Identify which cell holds the provided text, then report its (X, Y) central coordinate. 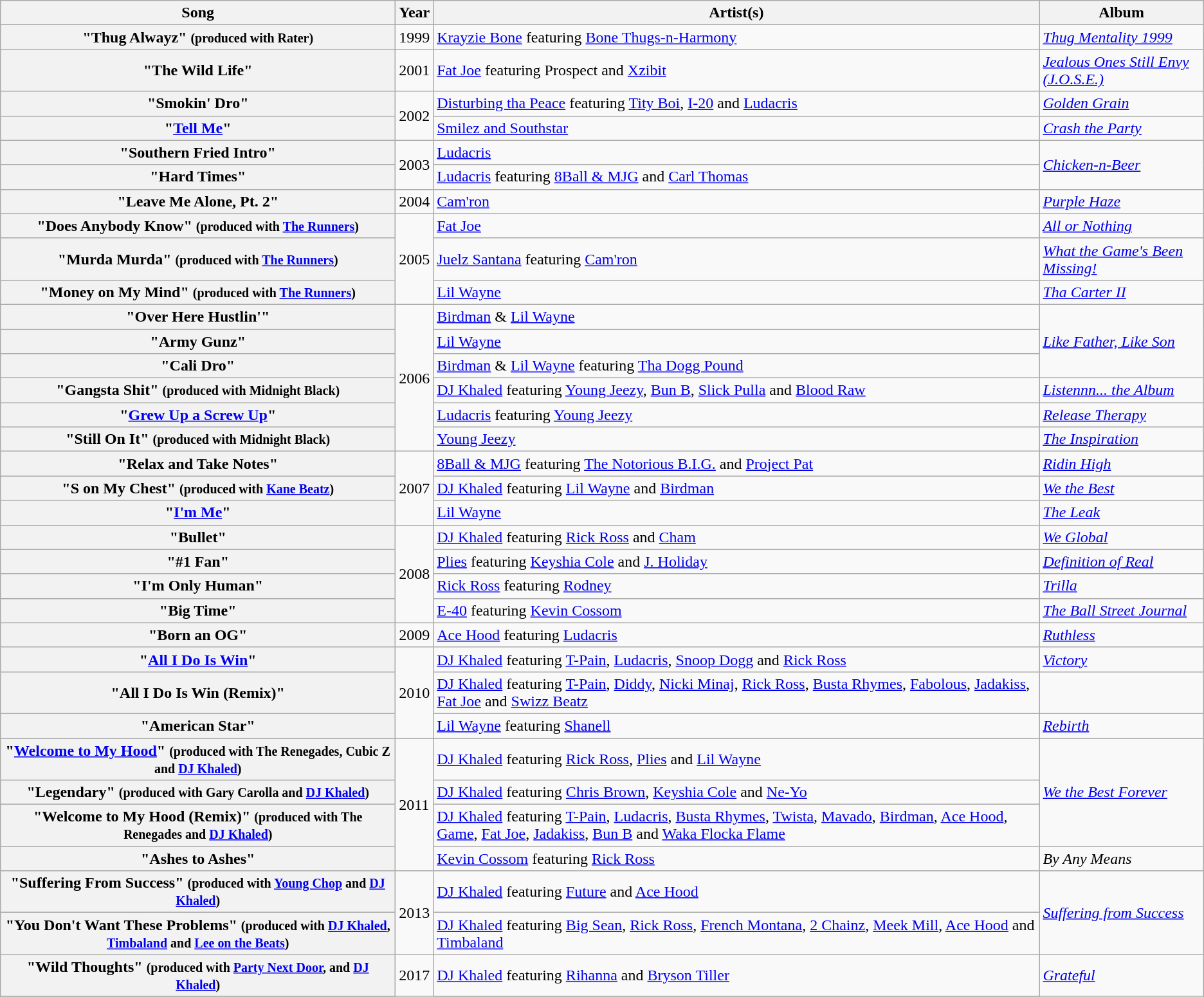
2002 (414, 116)
DJ Khaled featuring Future and Ace Hood (736, 892)
We the Best (1122, 488)
"Welcome to My Hood" (produced with The Renegades, Cubic Z and DJ Khaled) (198, 759)
Like Father, Like Son (1122, 341)
Artist(s) (736, 13)
Fat Joe (736, 226)
Ruthless (1122, 635)
DJ Khaled featuring T-Pain, Ludacris, Busta Rhymes, Twista, Mavado, Birdman, Ace Hood, Game, Fat Joe, Jadakiss, Bun B and Waka Flocka Flame (736, 826)
Birdman & Lil Wayne featuring Tha Dogg Pound (736, 366)
Ace Hood featuring Ludacris (736, 635)
Rebirth (1122, 726)
"Army Gunz" (198, 342)
Grateful (1122, 975)
The Inspiration (1122, 439)
Jealous Ones Still Envy (J.O.S.E.) (1122, 71)
2006 (414, 378)
1999 (414, 37)
"Money on My Mind" (produced with The Runners) (198, 292)
Plies featuring Keyshia Cole and J. Holiday (736, 562)
Rick Ross featuring Rodney (736, 586)
2013 (414, 913)
Ludacris featuring Young Jeezy (736, 415)
"Over Here Hustlin'" (198, 316)
"Welcome to My Hood (Remix)" (produced with The Renegades and DJ Khaled) (198, 826)
2011 (414, 805)
Song (198, 13)
Cam'ron (736, 201)
Trilla (1122, 586)
"American Star" (198, 726)
Juelz Santana featuring Cam'ron (736, 259)
Lil Wayne featuring Shanell (736, 726)
2003 (414, 165)
"All I Do Is Win" (198, 659)
"Hard Times" (198, 177)
Ridin High (1122, 464)
"Legendary" (produced with Gary Carolla and DJ Khaled) (198, 792)
The Ball Street Journal (1122, 610)
The Leak (1122, 513)
"#1 Fan" (198, 562)
By Any Means (1122, 859)
"Thug Alwayz" (produced with Rater) (198, 37)
DJ Khaled featuring T-Pain, Ludacris, Snoop Dogg and Rick Ross (736, 659)
Tha Carter II (1122, 292)
2009 (414, 635)
Purple Haze (1122, 201)
All or Nothing (1122, 226)
Ludacris (736, 152)
"Grew Up a Screw Up" (198, 415)
DJ Khaled featuring Big Sean, Rick Ross, French Montana, 2 Chainz, Meek Mill, Ace Hood and Timbaland (736, 934)
Kevin Cossom featuring Rick Ross (736, 859)
"Cali Dro" (198, 366)
Chicken-n-Beer (1122, 165)
Album (1122, 13)
Fat Joe featuring Prospect and Xzibit (736, 71)
"Leave Me Alone, Pt. 2" (198, 201)
Listennn... the Album (1122, 390)
DJ Khaled featuring Young Jeezy, Bun B, Slick Pulla and Blood Raw (736, 390)
"Tell Me" (198, 128)
"I'm Only Human" (198, 586)
We Global (1122, 537)
"The Wild Life" (198, 71)
Golden Grain (1122, 104)
"Southern Fried Intro" (198, 152)
Ludacris featuring 8Ball & MJG and Carl Thomas (736, 177)
Definition of Real (1122, 562)
2001 (414, 71)
"Ashes to Ashes" (198, 859)
"I'm Me" (198, 513)
DJ Khaled featuring Rihanna and Bryson Tiller (736, 975)
"Does Anybody Know" (produced with The Runners) (198, 226)
Year (414, 13)
Disturbing tha Peace featuring Tity Boi, I-20 and Ludacris (736, 104)
8Ball & MJG featuring The Notorious B.I.G. and Project Pat (736, 464)
Victory (1122, 659)
2007 (414, 488)
"Born an OG" (198, 635)
2017 (414, 975)
Young Jeezy (736, 439)
DJ Khaled featuring Rick Ross and Cham (736, 537)
DJ Khaled featuring Rick Ross, Plies and Lil Wayne (736, 759)
2005 (414, 259)
"Wild Thoughts" (produced with Party Next Door, and DJ Khaled) (198, 975)
"Gangsta Shit" (produced with Midnight Black) (198, 390)
DJ Khaled featuring Lil Wayne and Birdman (736, 488)
"S on My Chest" (produced with Kane Beatz) (198, 488)
Birdman & Lil Wayne (736, 316)
"Murda Murda" (produced with The Runners) (198, 259)
DJ Khaled featuring Chris Brown, Keyshia Cole and Ne-Yo (736, 792)
2010 (414, 692)
DJ Khaled featuring T-Pain, Diddy, Nicki Minaj, Rick Ross, Busta Rhymes, Fabolous, Jadakiss, Fat Joe and Swizz Beatz (736, 692)
"Smokin' Dro" (198, 104)
"You Don't Want These Problems" (produced with DJ Khaled, Timbaland and Lee on the Beats) (198, 934)
Smilez and Southstar (736, 128)
"Relax and Take Notes" (198, 464)
Crash the Party (1122, 128)
"Still On It" (produced with Midnight Black) (198, 439)
E-40 featuring Kevin Cossom (736, 610)
We the Best Forever (1122, 792)
Thug Mentality 1999 (1122, 37)
2008 (414, 574)
2004 (414, 201)
Suffering from Success (1122, 913)
Krayzie Bone featuring Bone Thugs-n-Harmony (736, 37)
"All I Do Is Win (Remix)" (198, 692)
"Suffering From Success" (produced with Young Chop and DJ Khaled) (198, 892)
Release Therapy (1122, 415)
What the Game's Been Missing! (1122, 259)
"Bullet" (198, 537)
"Big Time" (198, 610)
